Output the (X, Y) coordinate of the center of the cell containing the given text.  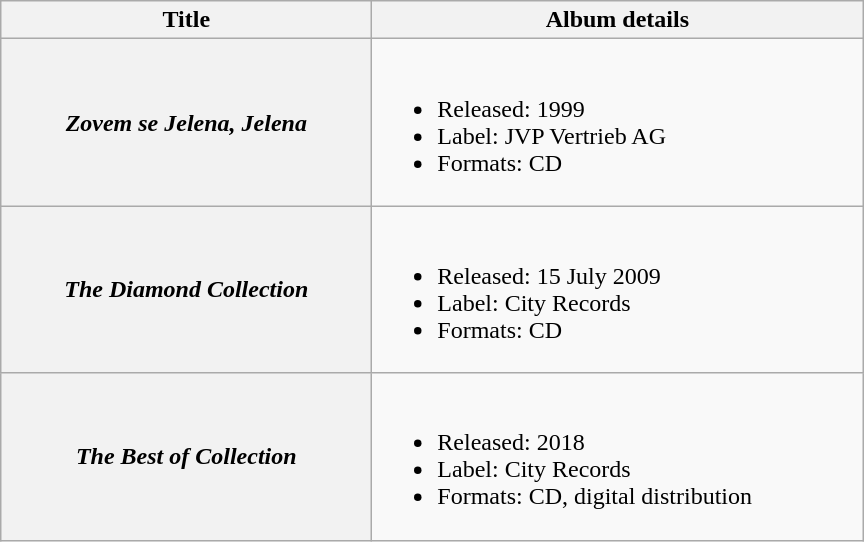
Title (186, 20)
Zovem se Jelena, Jelena (186, 122)
Released: 15 July 2009Label: City RecordsFormats: CD (618, 290)
Released: 1999Label: JVP Vertrieb AGFormats: CD (618, 122)
Released: 2018Label: City RecordsFormats: CD, digital distribution (618, 456)
Album details (618, 20)
The Best of Collection (186, 456)
The Diamond Collection (186, 290)
